Identify which cell holds the provided text, then report its [x, y] central coordinate. 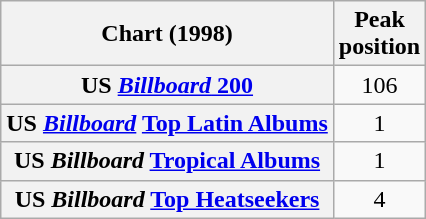
Chart (1998) [168, 34]
Peakposition [379, 34]
106 [379, 85]
US Billboard Top Latin Albums [168, 123]
US Billboard 200 [168, 85]
4 [379, 199]
US Billboard Tropical Albums [168, 161]
US Billboard Top Heatseekers [168, 199]
